Extract the (x, y) coordinate from the center of the cell holding the provided text.  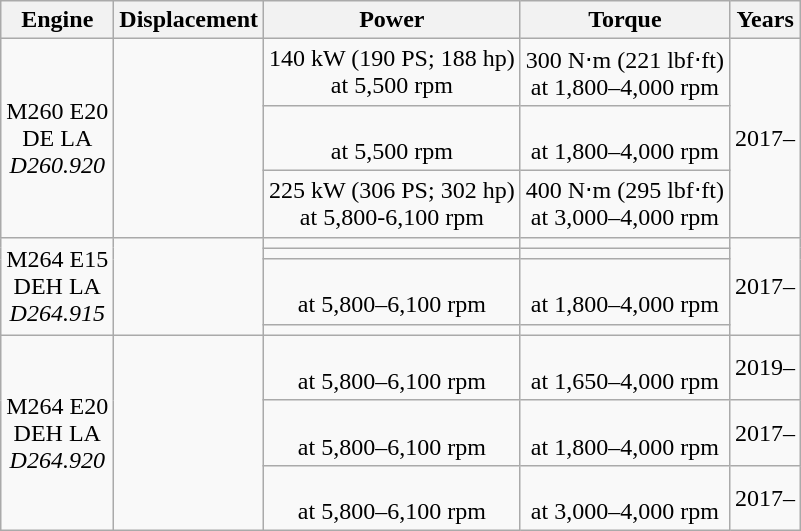
at 1,650–4,000 rpm (624, 368)
M264 E15 DEH LAD264.915 (58, 286)
Torque (624, 20)
M260 E20 DE LAD260.920 (58, 138)
2019– (766, 368)
Power (392, 20)
225 kW (306 PS; 302 hp)at 5,800-6,100 rpm (392, 204)
400 N⋅m (295 lbf⋅ft)at 3,000–4,000 rpm (624, 204)
Engine (58, 20)
300 N⋅m (221 lbf⋅ft)at 1,800–4,000 rpm (624, 72)
140 kW (190 PS; 188 hp)at 5,500 rpm (392, 72)
at 5,500 rpm (392, 138)
Displacement (189, 20)
M264 E20 DEH LAD264.920 (58, 432)
Years (766, 20)
at 3,000–4,000 rpm (624, 498)
